Capture the cell that displays the provided text and extract its [x, y] central coordinate. 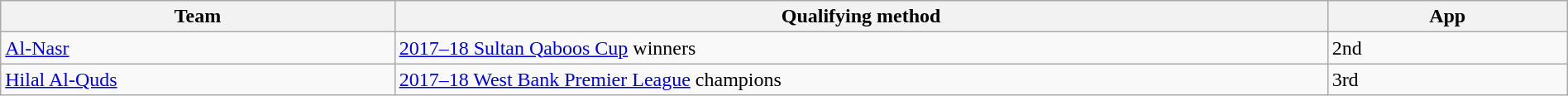
App [1447, 17]
Hilal Al-Quds [198, 79]
3rd [1447, 79]
Al-Nasr [198, 48]
Qualifying method [861, 17]
2017–18 Sultan Qaboos Cup winners [861, 48]
2017–18 West Bank Premier League champions [861, 79]
2nd [1447, 48]
Team [198, 17]
